Provide the (X, Y) coordinate of the cell's center where the given text is located.  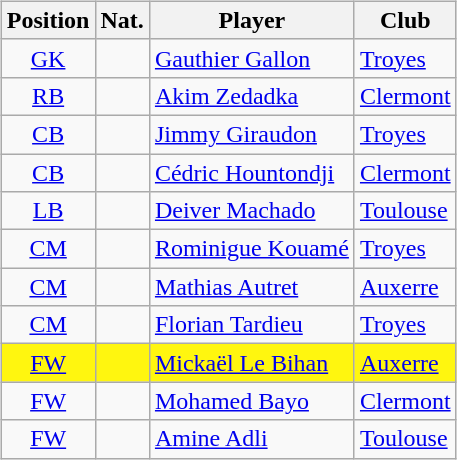
RB (48, 96)
Cédric Hountondji (252, 173)
Mickaël Le Bihan (252, 363)
Akim Zedadka (252, 96)
Mohamed Bayo (252, 401)
GK (48, 58)
Deiver Machado (252, 211)
Mathias Autret (252, 287)
Nat. (122, 20)
Florian Tardieu (252, 325)
Jimmy Giraudon (252, 134)
LB (48, 211)
Gauthier Gallon (252, 58)
Rominigue Kouamé (252, 249)
Club (405, 20)
Position (48, 20)
Amine Adli (252, 439)
Player (252, 20)
